Provide the [x, y] coordinate of the cell's center where the given text is located.  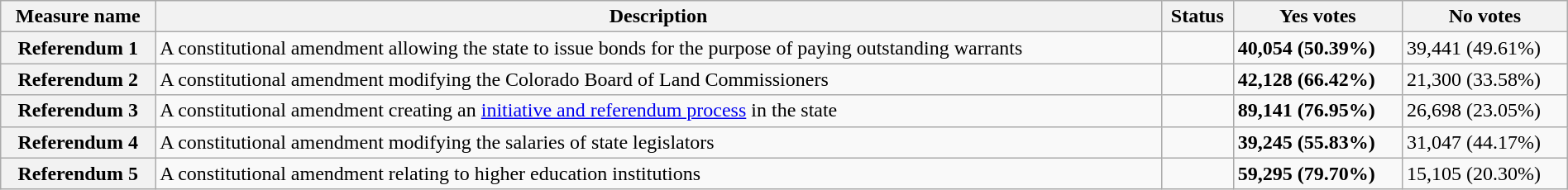
39,441 (49.61%) [1484, 48]
31,047 (44.17%) [1484, 142]
A constitutional amendment modifying the Colorado Board of Land Commissioners [658, 79]
39,245 (55.83%) [1317, 142]
A constitutional amendment modifying the salaries of state legislators [658, 142]
21,300 (33.58%) [1484, 79]
A constitutional amendment allowing the state to issue bonds for the purpose of paying outstanding warrants [658, 48]
Referendum 1 [78, 48]
Referendum 3 [78, 111]
Referendum 2 [78, 79]
Description [658, 17]
Yes votes [1317, 17]
A constitutional amendment creating an initiative and referendum process in the state [658, 111]
26,698 (23.05%) [1484, 111]
Status [1198, 17]
No votes [1484, 17]
A constitutional amendment relating to higher education institutions [658, 173]
Referendum 4 [78, 142]
Measure name [78, 17]
89,141 (76.95%) [1317, 111]
42,128 (66.42%) [1317, 79]
Referendum 5 [78, 173]
15,105 (20.30%) [1484, 173]
59,295 (79.70%) [1317, 173]
40,054 (50.39%) [1317, 48]
